Output the [X, Y] coordinate of the center of the cell containing the given text.  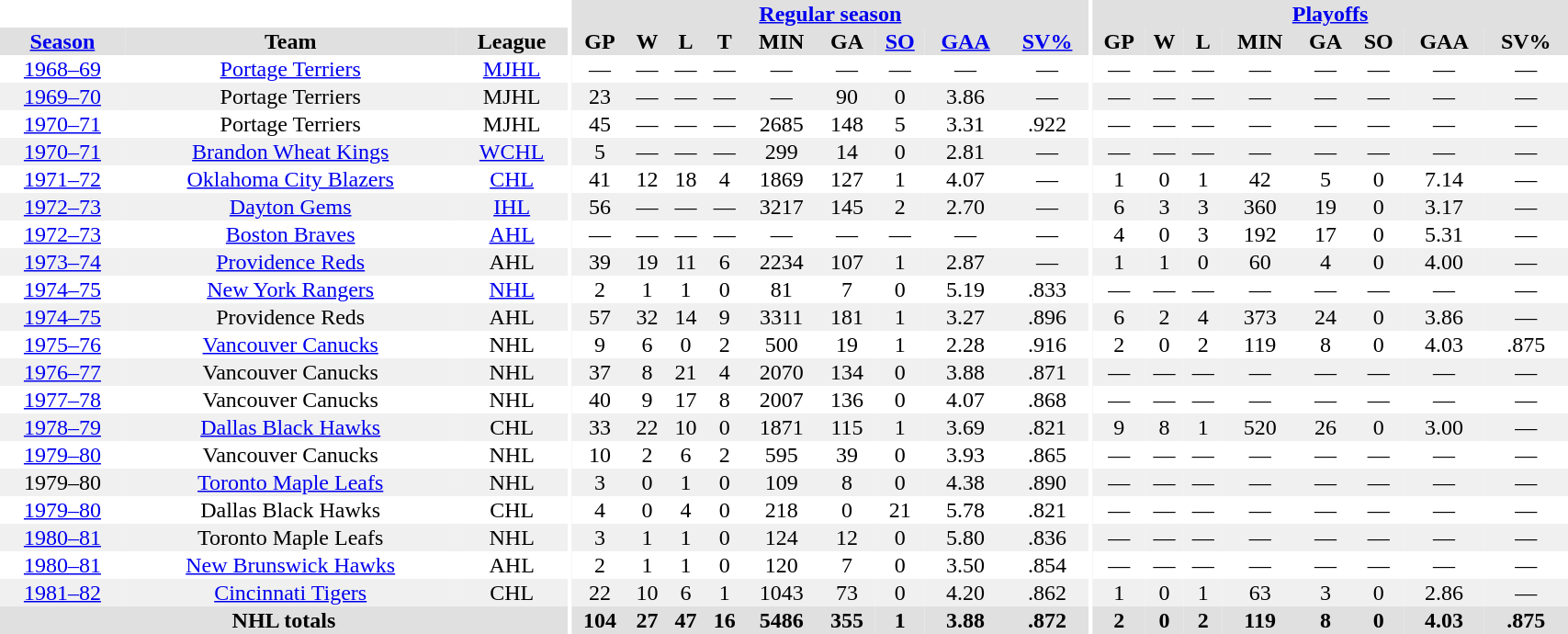
NHL totals [284, 620]
45 [599, 124]
5.19 [965, 289]
5486 [782, 620]
27 [647, 620]
4.00 [1444, 262]
24 [1326, 317]
81 [782, 289]
136 [847, 400]
1971–72 [62, 179]
Playoffs [1330, 14]
16 [725, 620]
3311 [782, 317]
2.86 [1444, 593]
.871 [1047, 372]
.865 [1047, 455]
Brandon Wheat Kings [290, 152]
355 [847, 620]
3.17 [1444, 207]
42 [1260, 179]
26 [1326, 427]
23 [599, 96]
Boston Braves [290, 234]
1976–77 [62, 372]
4.38 [965, 482]
145 [847, 207]
.872 [1047, 620]
Cincinnati Tigers [290, 593]
32 [647, 317]
T [725, 41]
2.81 [965, 152]
595 [782, 455]
Dayton Gems [290, 207]
2234 [782, 262]
New Brunswick Hawks [290, 565]
192 [1260, 234]
4.20 [965, 593]
.922 [1047, 124]
181 [847, 317]
Season [62, 41]
1869 [782, 179]
New York Rangers [290, 289]
.890 [1047, 482]
299 [782, 152]
57 [599, 317]
56 [599, 207]
104 [599, 620]
1043 [782, 593]
.836 [1047, 538]
Team [290, 41]
148 [847, 124]
5.80 [965, 538]
37 [599, 372]
41 [599, 179]
3.00 [1444, 427]
107 [847, 262]
League [513, 41]
3.50 [965, 565]
90 [847, 96]
40 [599, 400]
124 [782, 538]
.868 [1047, 400]
134 [847, 372]
3.31 [965, 124]
2070 [782, 372]
3.27 [965, 317]
115 [847, 427]
WCHL [513, 152]
2.28 [965, 345]
127 [847, 179]
.916 [1047, 345]
3217 [782, 207]
63 [1260, 593]
5.78 [965, 510]
Regular season [830, 14]
1973–74 [62, 262]
.854 [1047, 565]
11 [686, 262]
1871 [782, 427]
.862 [1047, 593]
1968–69 [62, 69]
2685 [782, 124]
373 [1260, 317]
IHL [513, 207]
60 [1260, 262]
2.70 [965, 207]
2007 [782, 400]
520 [1260, 427]
73 [847, 593]
500 [782, 345]
360 [1260, 207]
109 [782, 482]
3.93 [965, 455]
7.14 [1444, 179]
.833 [1047, 289]
1969–70 [62, 96]
1978–79 [62, 427]
33 [599, 427]
18 [686, 179]
47 [686, 620]
2.87 [965, 262]
218 [782, 510]
Oklahoma City Blazers [290, 179]
5.31 [1444, 234]
3.69 [965, 427]
1981–82 [62, 593]
120 [782, 565]
1975–76 [62, 345]
.896 [1047, 317]
1977–78 [62, 400]
